Output the (x, y) coordinate of the center of the cell containing the given text.  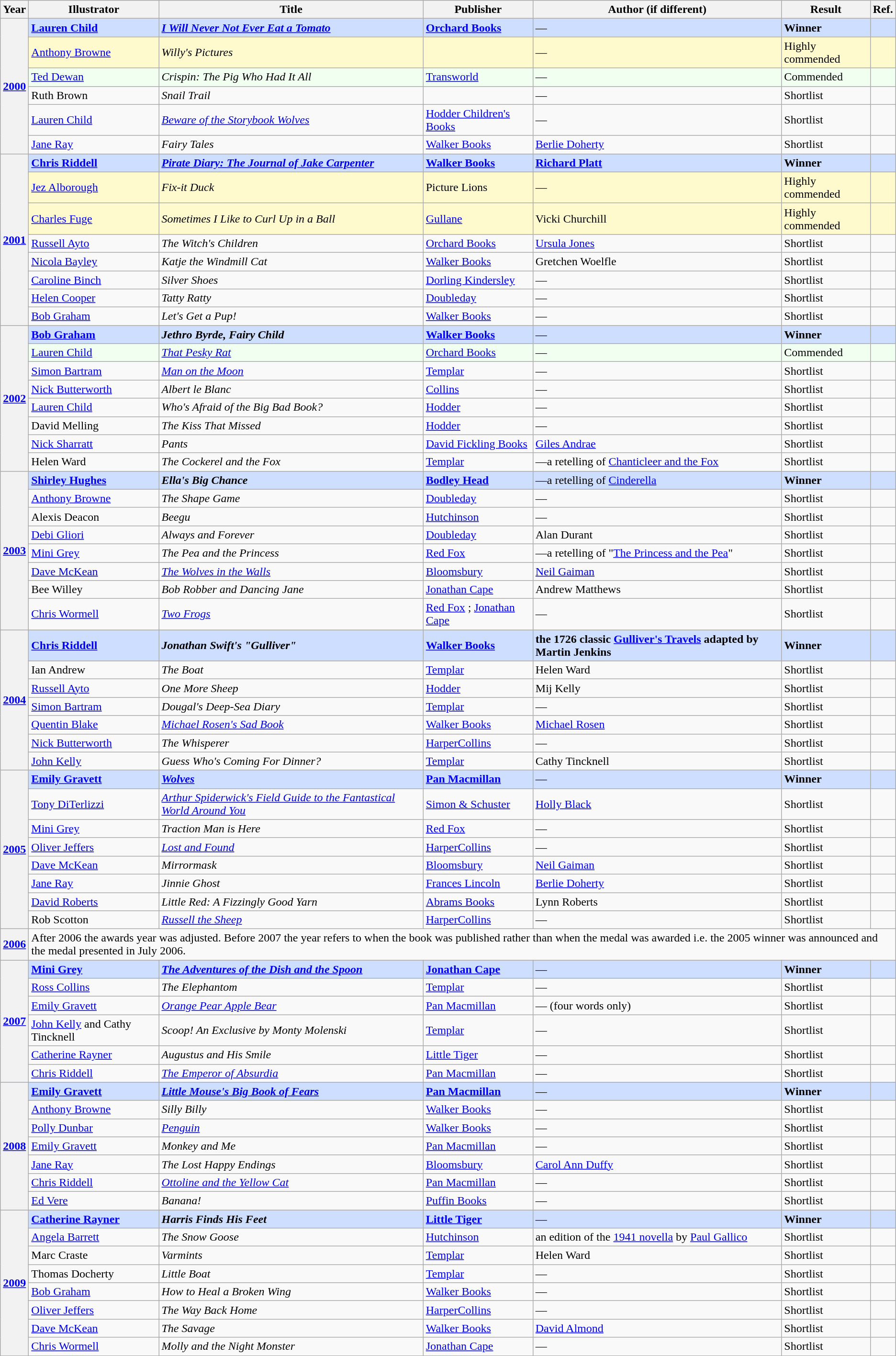
Two Frogs (291, 615)
2002 (14, 398)
Pirate Diary: The Journal of Jake Carpenter (291, 163)
Polly Dunbar (94, 1128)
Caroline Binch (94, 280)
Vicki Churchill (657, 218)
Guess Who's Coming For Dinner? (291, 761)
Little Red: A Fizzingly Good Yarn (291, 901)
Rob Scotton (94, 920)
David Almond (657, 1328)
Ian Andrew (94, 670)
Tatty Ratty (291, 298)
Monkey and Me (291, 1146)
Augustus and His Smile (291, 1055)
Katje the Windmill Cat (291, 261)
Thomas Docherty (94, 1274)
Sometimes I Like to Curl Up in a Ball (291, 218)
—a retelling of Chanticleer and the Fox (657, 462)
Banana! (291, 1200)
Publisher (478, 10)
Ella's Big Chance (291, 480)
Fix-it Duck (291, 188)
Alexis Deacon (94, 516)
Jez Alborough (94, 188)
Russell the Sheep (291, 920)
Jethro Byrde, Fairy Child (291, 335)
Ref. (883, 10)
Puffin Books (478, 1200)
Nick Sharratt (94, 444)
Gullane (478, 218)
Bodley Head (478, 480)
Ted Dewan (94, 77)
Let's Get a Pup! (291, 316)
Willy's Pictures (291, 53)
David Roberts (94, 901)
2000 (14, 86)
Simon & Schuster (478, 804)
Picture Lions (478, 188)
Scoop! An Exclusive by Monty Molenski (291, 1030)
Jonathan Swift's "Gulliver" (291, 645)
Always and Forever (291, 535)
Alan Durant (657, 535)
Bob Robber and Dancing Jane (291, 590)
One More Sheep (291, 688)
Marc Craste (94, 1255)
Lost and Found (291, 847)
2004 (14, 700)
Jinnie Ghost (291, 883)
The Shape Game (291, 498)
Who's Afraid of the Big Bad Book? (291, 407)
Ursula Jones (657, 243)
Red Fox ; Jonathan Cape (478, 615)
Silver Shoes (291, 280)
David Fickling Books (478, 444)
Ed Vere (94, 1200)
—a retelling of "The Princess and the Pea" (657, 553)
2001 (14, 239)
Ottoline and the Yellow Cat (291, 1182)
John Kelly (94, 761)
Mij Kelly (657, 688)
Year (14, 10)
Pants (291, 444)
2009 (14, 1283)
Penguin (291, 1128)
The Kiss That Missed (291, 426)
Beware of the Storybook Wolves (291, 120)
Molly and the Night Monster (291, 1346)
John Kelly and Cathy Tincknell (94, 1030)
Fairy Tales (291, 145)
Michael Rosen's Sad Book (291, 725)
2007 (14, 1021)
Man on the Moon (291, 371)
Ruth Brown (94, 95)
2008 (14, 1146)
the 1726 classic Gulliver's Travels adapted by Martin Jenkins (657, 645)
The Lost Happy Endings (291, 1164)
2006 (14, 945)
Michael Rosen (657, 725)
Shirley Hughes (94, 480)
Ross Collins (94, 987)
2003 (14, 550)
David Melling (94, 426)
Title (291, 10)
Andrew Matthews (657, 590)
Carol Ann Duffy (657, 1164)
Collins (478, 389)
Richard Platt (657, 163)
The Emperor of Absurdia (291, 1073)
Nicola Bayley (94, 261)
Angela Barrett (94, 1237)
The Cockerel and the Fox (291, 462)
Varmints (291, 1255)
Helen Cooper (94, 298)
2005 (14, 850)
Mirrormask (291, 865)
Debi Gliori (94, 535)
The Boat (291, 670)
Harris Finds His Feet (291, 1219)
Orange Pear Apple Bear (291, 1006)
Result (826, 10)
The Savage (291, 1328)
The Wolves in the Walls (291, 571)
Bee Willey (94, 590)
Little Boat (291, 1274)
Tony DiTerlizzi (94, 804)
— (four words only) (657, 1006)
Frances Lincoln (478, 883)
Transworld (478, 77)
Albert le Blanc (291, 389)
Cathy Tincknell (657, 761)
Hodder Children's Books (478, 120)
Giles Andrae (657, 444)
The Witch's Children (291, 243)
Snail Trail (291, 95)
Silly Billy (291, 1109)
Crispin: The Pig Who Had It All (291, 77)
Wolves (291, 779)
The Whisperer (291, 743)
The Pea and the Princess (291, 553)
Abrams Books (478, 901)
Traction Man is Here (291, 829)
Author (if different) (657, 10)
The Elephantom (291, 987)
The Way Back Home (291, 1310)
Illustrator (94, 10)
Beegu (291, 516)
Dorling Kindersley (478, 280)
Gretchen Woelfle (657, 261)
Charles Fuge (94, 218)
Arthur Spiderwick's Field Guide to the Fantastical World Around You (291, 804)
The Adventures of the Dish and the Spoon (291, 969)
Quentin Blake (94, 725)
That Pesky Rat (291, 353)
Little Mouse's Big Book of Fears (291, 1091)
—a retelling of Cinderella (657, 480)
Lynn Roberts (657, 901)
The Snow Goose (291, 1237)
How to Heal a Broken Wing (291, 1292)
an edition of the 1941 novella by Paul Gallico (657, 1237)
Dougal's Deep-Sea Diary (291, 706)
I Will Never Not Ever Eat a Tomato (291, 28)
Holly Black (657, 804)
